Detect which cell encompasses the target text, then output its [X, Y] center coordinate. 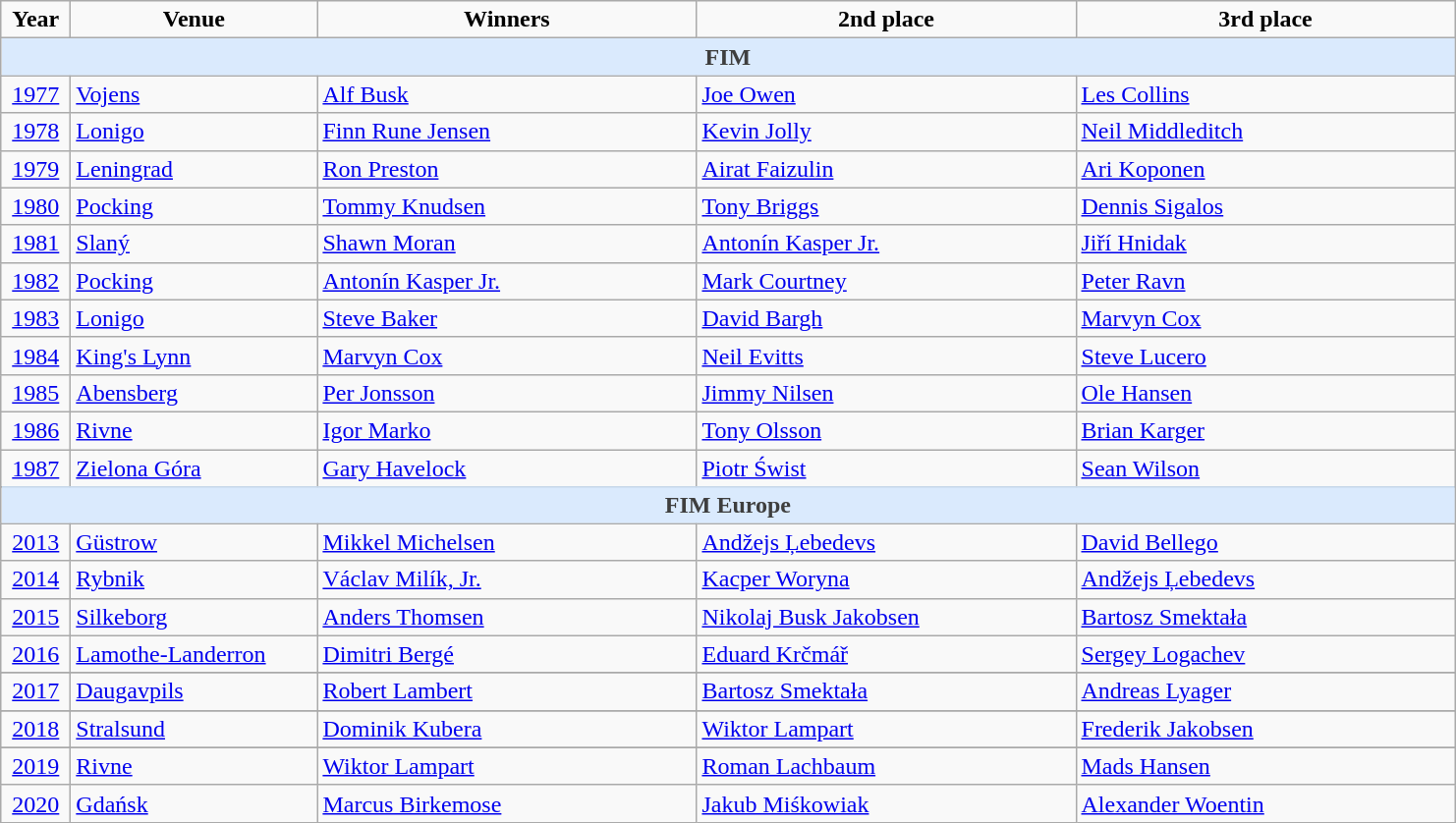
Rybnik [195, 579]
1987 [35, 468]
Brian Karger [1265, 430]
Dominik Kubera [507, 729]
Nikolaj Busk Jakobsen [886, 617]
1979 [35, 169]
Sean Wilson [1265, 468]
Year [35, 20]
Winners [507, 20]
Frederik Jakobsen [1265, 729]
2017 [35, 691]
2013 [35, 542]
1977 [35, 94]
David Bellego [1265, 542]
Tommy Knudsen [507, 206]
2016 [35, 654]
Piotr Świst [886, 468]
Mark Courtney [886, 281]
Leningrad [195, 169]
Vojens [195, 94]
Stralsund [195, 729]
Les Collins [1265, 94]
Anders Thomsen [507, 617]
Marcus Birkemose [507, 803]
Dimitri Bergé [507, 654]
Kacper Woryna [886, 579]
Zielona Góra [195, 468]
FIM [728, 57]
1984 [35, 356]
Andreas Lyager [1265, 691]
2nd place [886, 20]
Tony Olsson [886, 430]
Mads Hansen [1265, 766]
Mikkel Michelsen [507, 542]
Peter Ravn [1265, 281]
Ole Hansen [1265, 393]
Roman Lachbaum [886, 766]
Steve Baker [507, 318]
Venue [195, 20]
Igor Marko [507, 430]
Dennis Sigalos [1265, 206]
Per Jonsson [507, 393]
Daugavpils [195, 691]
Abensberg [195, 393]
David Bargh [886, 318]
1982 [35, 281]
Tony Briggs [886, 206]
Ari Koponen [1265, 169]
Jiří Hnidak [1265, 244]
Gary Havelock [507, 468]
Neil Evitts [886, 356]
1981 [35, 244]
Alexander Woentin [1265, 803]
Gdańsk [195, 803]
Robert Lambert [507, 691]
Jimmy Nilsen [886, 393]
Güstrow [195, 542]
1985 [35, 393]
Joe Owen [886, 94]
Finn Rune Jensen [507, 132]
1978 [35, 132]
FIM Europe [728, 505]
Kevin Jolly [886, 132]
2018 [35, 729]
Neil Middleditch [1265, 132]
1983 [35, 318]
1986 [35, 430]
3rd place [1265, 20]
2019 [35, 766]
Ron Preston [507, 169]
Shawn Moran [507, 244]
Lamothe-Landerron [195, 654]
Jakub Miśkowiak [886, 803]
Steve Lucero [1265, 356]
Silkeborg [195, 617]
1980 [35, 206]
King's Lynn [195, 356]
Eduard Krčmář [886, 654]
Václav Milík, Jr. [507, 579]
2015 [35, 617]
2020 [35, 803]
Airat Faizulin [886, 169]
Sergey Logachev [1265, 654]
2014 [35, 579]
Alf Busk [507, 94]
Slaný [195, 244]
